Return (x, y) of the center of cell containing provided text 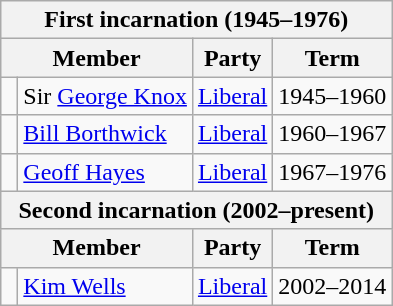
Sir George Knox (106, 96)
Second incarnation (2002–present) (196, 210)
2002–2014 (332, 286)
Bill Borthwick (106, 134)
Kim Wells (106, 286)
1945–1960 (332, 96)
First incarnation (1945–1976) (196, 20)
Geoff Hayes (106, 172)
1960–1967 (332, 134)
1967–1976 (332, 172)
